For the text-containing cell, return its midpoint in [X, Y] coordinate format. 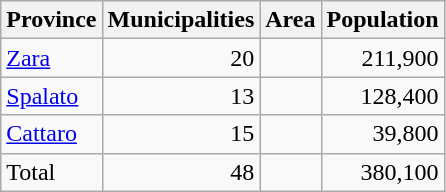
380,100 [382, 172]
48 [181, 172]
39,800 [382, 134]
13 [181, 96]
128,400 [382, 96]
Municipalities [181, 20]
Spalato [52, 96]
Area [290, 20]
211,900 [382, 58]
Zara [52, 58]
Population [382, 20]
20 [181, 58]
Cattaro [52, 134]
Province [52, 20]
Total [52, 172]
15 [181, 134]
